Determine the (x, y) coordinate at the center of the cell enclosing the given text.  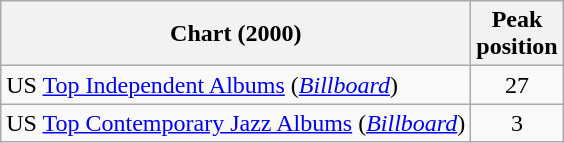
US Top Contemporary Jazz Albums (Billboard) (236, 123)
3 (517, 123)
27 (517, 85)
Chart (2000) (236, 34)
US Top Independent Albums (Billboard) (236, 85)
Peakposition (517, 34)
